Output the (X, Y) coordinate of the center of the cell containing the given text.  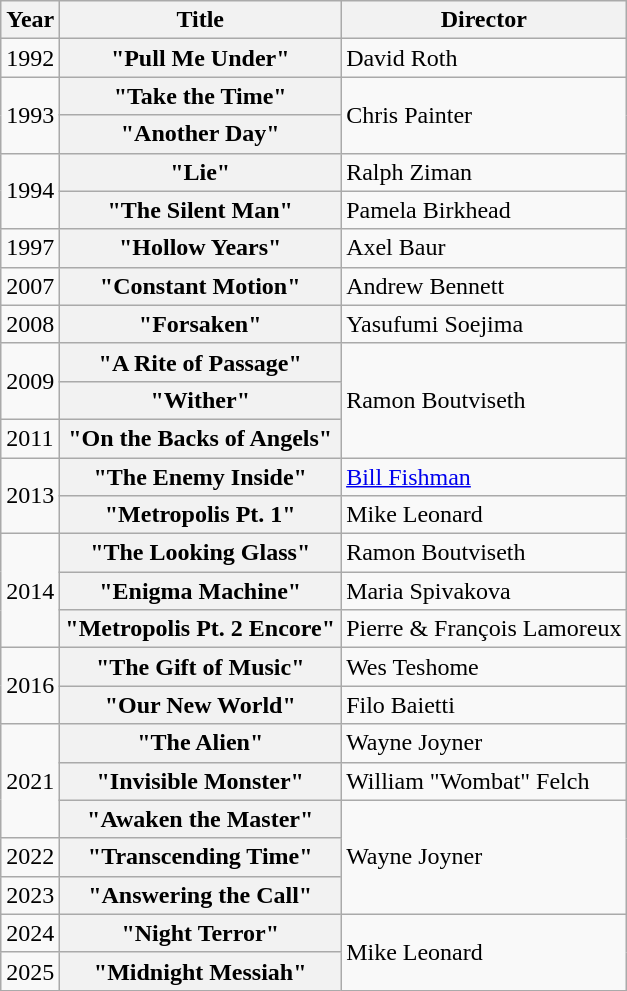
1993 (30, 115)
"The Silent Man" (200, 210)
1992 (30, 58)
"Forsaken" (200, 324)
William "Wombat" Felch (484, 781)
Ralph Ziman (484, 172)
Pamela Birkhead (484, 210)
"Wither" (200, 400)
1994 (30, 191)
"Answering the Call" (200, 895)
2022 (30, 857)
"Lie" (200, 172)
"Midnight Messiah" (200, 971)
"Pull Me Under" (200, 58)
"The Alien" (200, 743)
2011 (30, 438)
2024 (30, 933)
2014 (30, 591)
1997 (30, 248)
"On the Backs of Angels" (200, 438)
2016 (30, 686)
Chris Painter (484, 115)
"Take the Time" (200, 96)
2008 (30, 324)
"Enigma Machine" (200, 591)
Bill Fishman (484, 477)
Filo Baietti (484, 705)
"Night Terror" (200, 933)
"A Rite of Passage" (200, 362)
2021 (30, 781)
2013 (30, 496)
"The Enemy Inside" (200, 477)
"The Looking Glass" (200, 553)
"Metropolis Pt. 1" (200, 515)
"Hollow Years" (200, 248)
"Another Day" (200, 134)
Year (30, 20)
2009 (30, 381)
"Transcending Time" (200, 857)
2023 (30, 895)
"Our New World" (200, 705)
2025 (30, 971)
"Metropolis Pt. 2 Encore" (200, 629)
"The Gift of Music" (200, 667)
2007 (30, 286)
David Roth (484, 58)
Director (484, 20)
Maria Spivakova (484, 591)
Title (200, 20)
Pierre & François Lamoreux (484, 629)
"Invisible Monster" (200, 781)
"Awaken the Master" (200, 819)
Wes Teshome (484, 667)
Yasufumi Soejima (484, 324)
"Constant Motion" (200, 286)
Andrew Bennett (484, 286)
Axel Baur (484, 248)
